Provide the (x, y) coordinate of the cell's center where the given text is located.  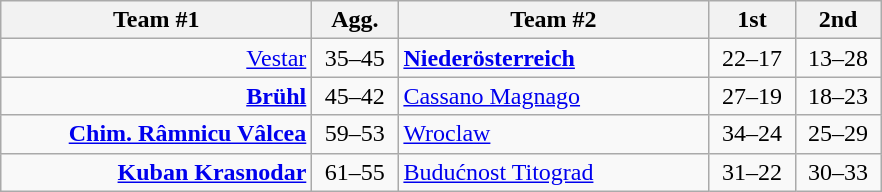
Cassano Magnago (554, 96)
30–33 (838, 172)
59–53 (355, 134)
31–22 (752, 172)
Brühl (156, 96)
13–28 (838, 58)
18–23 (838, 96)
Team #2 (554, 20)
Chim. Râmnicu Vâlcea (156, 134)
Wroclaw (554, 134)
25–29 (838, 134)
27–19 (752, 96)
22–17 (752, 58)
34–24 (752, 134)
45–42 (355, 96)
61–55 (355, 172)
1st (752, 20)
2nd (838, 20)
Vestar (156, 58)
35–45 (355, 58)
Niederösterreich (554, 58)
Agg. (355, 20)
Kuban Krasnodar (156, 172)
Team #1 (156, 20)
Budućnost Titograd (554, 172)
